Locate the cell with the specified text and output its (X, Y) center coordinate. 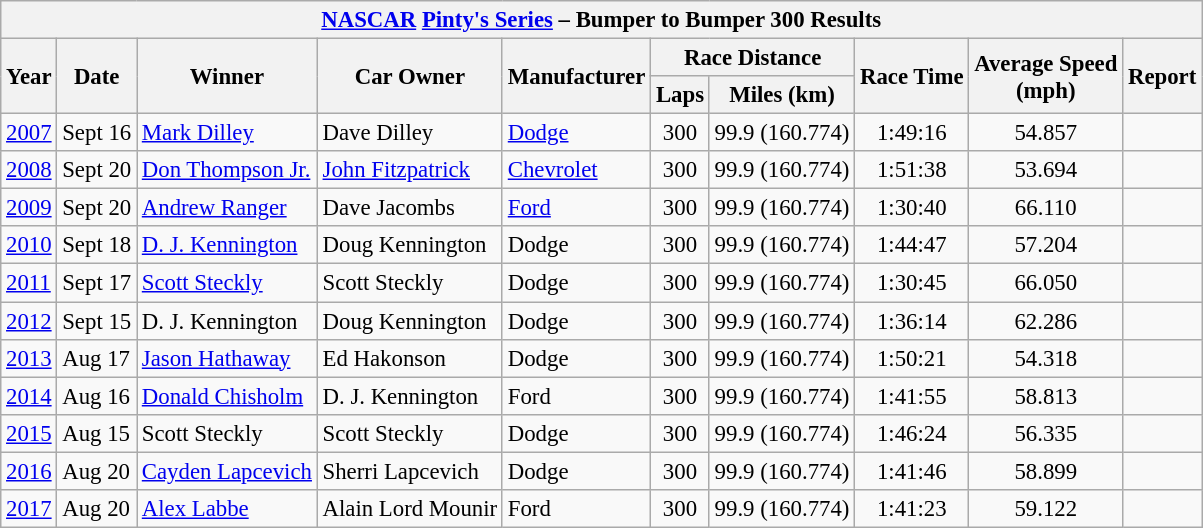
53.694 (1046, 170)
1:30:40 (912, 208)
Mark Dilley (226, 133)
58.899 (1046, 471)
Laps (680, 95)
2016 (29, 471)
Miles (km) (782, 95)
Jason Hathaway (226, 358)
2017 (29, 509)
Sherri Lapcevich (410, 471)
1:49:16 (912, 133)
2013 (29, 358)
54.857 (1046, 133)
Alex Labbe (226, 509)
Donald Chisholm (226, 396)
Winner (226, 76)
1:44:47 (912, 245)
Alain Lord Mounir (410, 509)
2010 (29, 245)
57.204 (1046, 245)
1:30:45 (912, 283)
2012 (29, 321)
62.286 (1046, 321)
NASCAR Pinty's Series – Bumper to Bumper 300 Results (602, 20)
Dave Jacombs (410, 208)
Aug 15 (97, 433)
John Fitzpatrick (410, 170)
Ed Hakonson (410, 358)
58.813 (1046, 396)
54.318 (1046, 358)
Sept 16 (97, 133)
Car Owner (410, 76)
1:41:46 (912, 471)
2008 (29, 170)
Average Speed(mph) (1046, 76)
56.335 (1046, 433)
Andrew Ranger (226, 208)
Sept 17 (97, 283)
1:51:38 (912, 170)
59.122 (1046, 509)
2009 (29, 208)
1:41:55 (912, 396)
1:41:23 (912, 509)
Sept 18 (97, 245)
Cayden Lapcevich (226, 471)
Aug 17 (97, 358)
1:50:21 (912, 358)
Don Thompson Jr. (226, 170)
1:36:14 (912, 321)
Dave Dilley (410, 133)
Date (97, 76)
Report (1162, 76)
2007 (29, 133)
Race Time (912, 76)
66.050 (1046, 283)
Chevrolet (576, 170)
66.110 (1046, 208)
Manufacturer (576, 76)
Aug 16 (97, 396)
2011 (29, 283)
2015 (29, 433)
2014 (29, 396)
1:46:24 (912, 433)
Race Distance (753, 58)
Sept 15 (97, 321)
Year (29, 76)
